Output the [X, Y] coordinate of the center of the cell containing the given text.  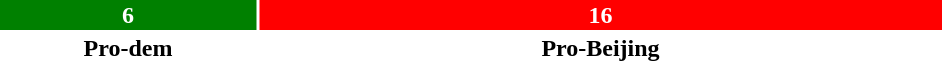
16 [600, 15]
6 [128, 15]
